Search for the cell housing the specified text and yield its [X, Y] center coordinate. 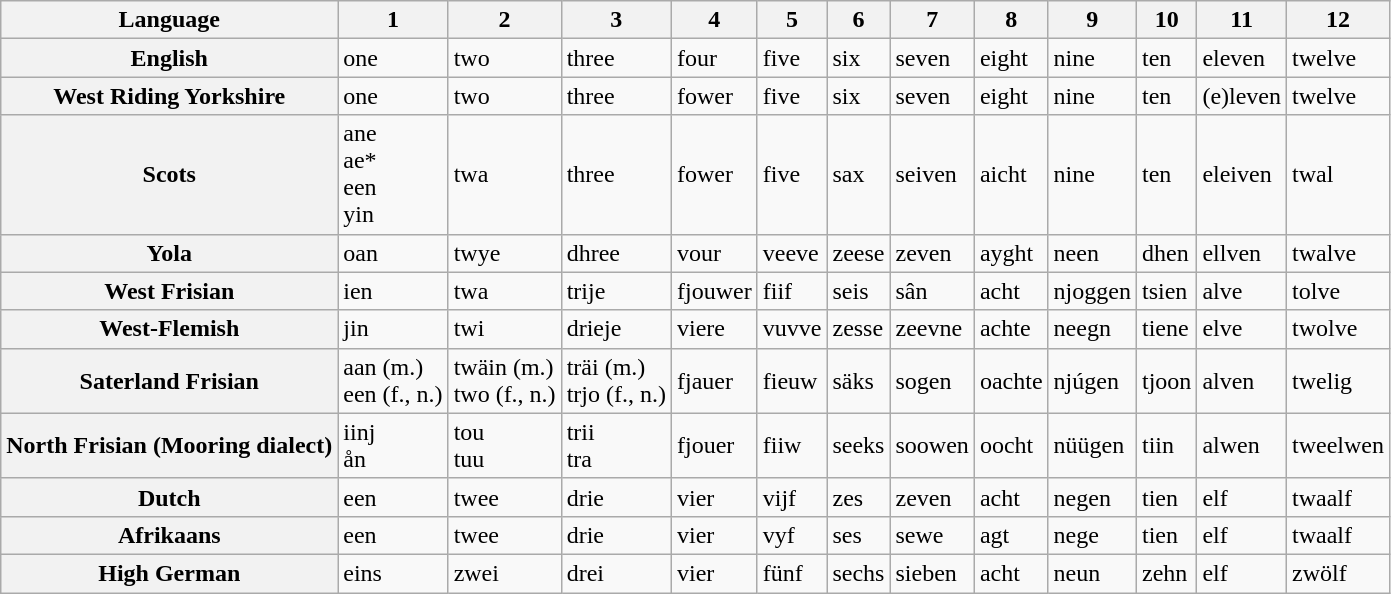
Yola [170, 253]
triitra [616, 446]
West-Flemish [170, 329]
Language [170, 20]
West Riding Yorkshire [170, 96]
dhen [1166, 253]
sax [858, 174]
tsien [1166, 291]
1 [393, 20]
sieben [932, 573]
High German [170, 573]
seiven [932, 174]
negen [1092, 497]
veeve [792, 253]
English [170, 58]
fjouer [715, 446]
oachte [1011, 380]
nüügen [1092, 446]
oan [393, 253]
sogen [932, 380]
sân [932, 291]
nege [1092, 535]
zeese [858, 253]
trije [616, 291]
eins [393, 573]
vijf [792, 497]
oocht [1011, 446]
ellven [1242, 253]
Afrikaans [170, 535]
drei [616, 573]
four [715, 58]
tiin [1166, 446]
North Frisian (Mooring dialect) [170, 446]
eleven [1242, 58]
twal [1338, 174]
ses [858, 535]
zwölf [1338, 573]
seis [858, 291]
twelig [1338, 380]
tiene [1166, 329]
4 [715, 20]
zeevne [932, 329]
viere [715, 329]
ayght [1011, 253]
fjouwer [715, 291]
twi [504, 329]
11 [1242, 20]
tjoon [1166, 380]
aan (m.)een (f., n.) [393, 380]
säks [858, 380]
eleiven [1242, 174]
7 [932, 20]
träi (m.)trjo (f., n.) [616, 380]
alwen [1242, 446]
seeks [858, 446]
twalve [1338, 253]
vuvve [792, 329]
zehn [1166, 573]
fünf [792, 573]
fiif [792, 291]
Saterland Frisian [170, 380]
jin [393, 329]
zes [858, 497]
zesse [858, 329]
achte [1011, 329]
fieuw [792, 380]
sewe [932, 535]
ien [393, 291]
iinjån [393, 446]
fiiw [792, 446]
toutuu [504, 446]
twolve [1338, 329]
njoggen [1092, 291]
West Frisian [170, 291]
neegn [1092, 329]
12 [1338, 20]
Scots [170, 174]
twye [504, 253]
aneae*eenyin [393, 174]
9 [1092, 20]
tweelwen [1338, 446]
2 [504, 20]
(e)leven [1242, 96]
soowen [932, 446]
3 [616, 20]
alven [1242, 380]
twäin (m.)two (f., n.) [504, 380]
5 [792, 20]
drieje [616, 329]
neen [1092, 253]
Dutch [170, 497]
10 [1166, 20]
neun [1092, 573]
fjauer [715, 380]
tolve [1338, 291]
8 [1011, 20]
sechs [858, 573]
vour [715, 253]
6 [858, 20]
vyf [792, 535]
njúgen [1092, 380]
dhree [616, 253]
alve [1242, 291]
zwei [504, 573]
aicht [1011, 174]
agt [1011, 535]
elve [1242, 329]
